Locate the cell with the specified text and output its (X, Y) center coordinate. 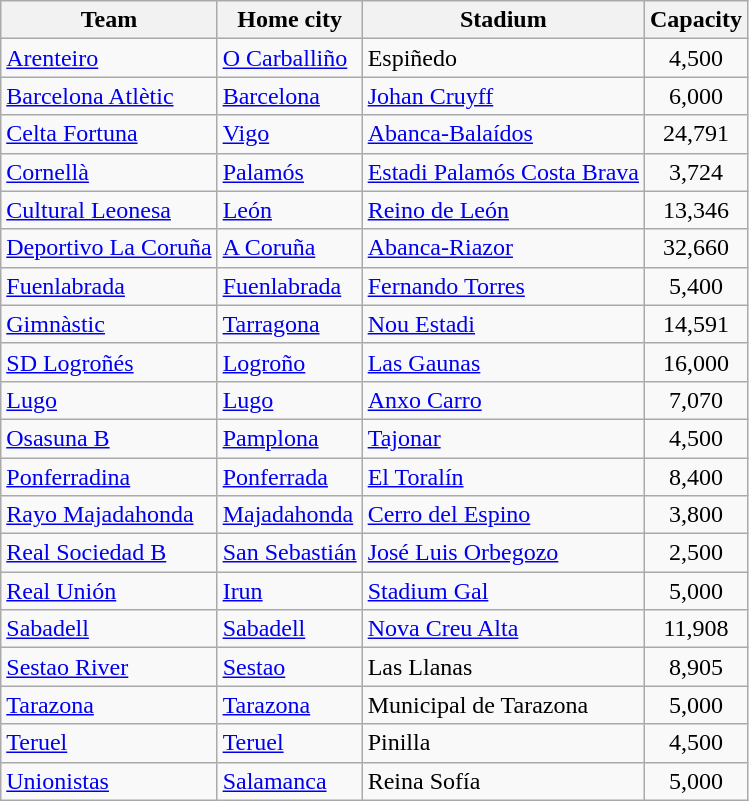
Salamanca (290, 781)
Barcelona (290, 96)
Reina Sofía (503, 781)
Nou Estadi (503, 324)
Abanca-Riazor (503, 248)
José Luis Orbegozo (503, 553)
Las Llanas (503, 667)
O Carballiño (290, 58)
Arenteiro (109, 58)
Fernando Torres (503, 286)
Pinilla (503, 743)
5,400 (696, 286)
11,908 (696, 629)
Gimnàstic (109, 324)
Vigo (290, 134)
Las Gaunas (503, 362)
Espiñedo (503, 58)
8,400 (696, 477)
Sestao River (109, 667)
16,000 (696, 362)
Unionistas (109, 781)
8,905 (696, 667)
Cerro del Espino (503, 515)
3,800 (696, 515)
13,346 (696, 210)
14,591 (696, 324)
Ponferrada (290, 477)
SD Logroñés (109, 362)
Real Unión (109, 591)
Anxo Carro (503, 400)
Osasuna B (109, 438)
Abanca-Balaídos (503, 134)
Reino de León (503, 210)
Real Sociedad B (109, 553)
Irun (290, 591)
Tajonar (503, 438)
6,000 (696, 96)
León (290, 210)
Barcelona Atlètic (109, 96)
Majadahonda (290, 515)
Rayo Majadahonda (109, 515)
Team (109, 20)
Tarragona (290, 324)
El Toralín (503, 477)
Johan Cruyff (503, 96)
A Coruña (290, 248)
Stadium (503, 20)
2,500 (696, 553)
Stadium Gal (503, 591)
Celta Fortuna (109, 134)
32,660 (696, 248)
Cornellà (109, 172)
3,724 (696, 172)
Palamós (290, 172)
Municipal de Tarazona (503, 705)
Nova Creu Alta (503, 629)
Capacity (696, 20)
24,791 (696, 134)
Estadi Palamós Costa Brava (503, 172)
Logroño (290, 362)
Home city (290, 20)
Ponferradina (109, 477)
San Sebastián (290, 553)
Cultural Leonesa (109, 210)
Pamplona (290, 438)
7,070 (696, 400)
Deportivo La Coruña (109, 248)
Sestao (290, 667)
